From the cell containing the given text, extract its center point as (X, Y) coordinate. 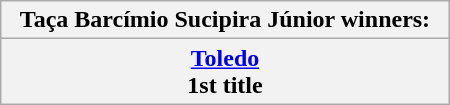
Taça Barcímio Sucipira Júnior winners: (225, 20)
Toledo1st title (225, 72)
